Detect which cell encompasses the target text, then output its [x, y] center coordinate. 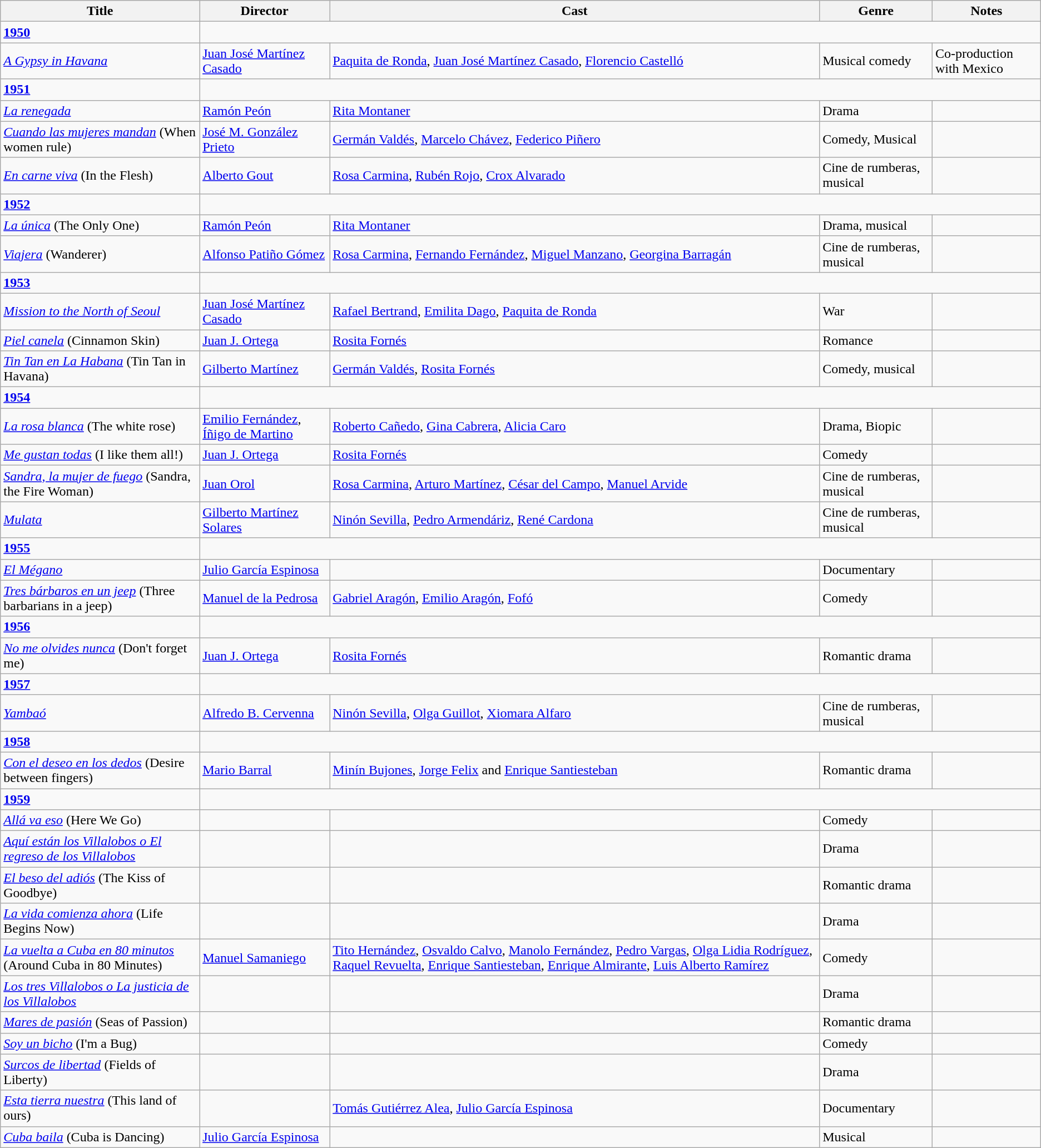
En carne viva (In the Flesh) [100, 176]
Drama, Biopic [876, 426]
La única (The Only One) [100, 225]
Soy un bicho (I'm a Bug) [100, 1043]
Roberto Cañedo, Gina Cabrera, Alicia Caro [575, 426]
Romance [876, 340]
Rosa Carmina, Arturo Martínez, César del Campo, Manuel Arvide [575, 484]
1956 [100, 627]
Piel canela (Cinnamon Skin) [100, 340]
War [876, 311]
El beso del adiós (The Kiss of Goodbye) [100, 885]
Rosa Carmina, Rubén Rojo, Crox Alvarado [575, 176]
Germán Valdés, Rosita Fornés [575, 369]
Sandra, la mujer de fuego (Sandra, the Fire Woman) [100, 484]
Esta tierra nuestra (This land of ours) [100, 1108]
La renegada [100, 111]
Gilberto Martínez Solares [265, 519]
Director [265, 11]
1959 [100, 799]
1950 [100, 32]
José M. González Prieto [265, 139]
Musical comedy [876, 61]
Tres bárbaros en un jeep (Three barbarians in a jeep) [100, 598]
Viajera (Wanderer) [100, 254]
Germán Valdés, Marcelo Chávez, Federico Piñero [575, 139]
Rosa Carmina, Fernando Fernández, Miguel Manzano, Georgina Barragán [575, 254]
Manuel de la Pedrosa [265, 598]
1952 [100, 204]
Title [100, 11]
Cast [575, 11]
Co-production with Mexico [987, 61]
Mulata [100, 519]
Me gustan todas (I like them all!) [100, 455]
Genre [876, 11]
Mario Barral [265, 770]
1953 [100, 283]
No me olvides nunca (Don't forget me) [100, 655]
Manuel Samaniego [265, 958]
1951 [100, 90]
Musical [876, 1137]
Juan Orol [265, 484]
Surcos de libertad (Fields of Liberty) [100, 1072]
Minín Bujones, Jorge Felix and Enrique Santiesteban [575, 770]
Comedy, musical [876, 369]
Allá va eso (Here We Go) [100, 820]
Ninón Sevilla, Pedro Armendáriz, René Cardona [575, 519]
Rafael Bertrand, Emilita Dago, Paquita de Ronda [575, 311]
Paquita de Ronda, Juan José Martínez Casado, Florencio Castelló [575, 61]
Aquí están los Villalobos o El regreso de los Villalobos [100, 849]
Gilberto Martínez [265, 369]
1957 [100, 684]
Tomás Gutiérrez Alea, Julio García Espinosa [575, 1108]
Alberto Gout [265, 176]
Drama, musical [876, 225]
Alfonso Patiño Gómez [265, 254]
El Mégano [100, 570]
Tin Tan en La Habana (Tin Tan in Havana) [100, 369]
Yambaó [100, 713]
Mission to the North of Seoul [100, 311]
La vida comienza ahora (Life Begins Now) [100, 921]
Emilio Fernández, Íñigo de Martino [265, 426]
Alfredo B. Cervenna [265, 713]
La vuelta a Cuba en 80 minutos (Around Cuba in 80 Minutes) [100, 958]
Notes [987, 11]
Con el deseo en los dedos (Desire between fingers) [100, 770]
Mares de pasión (Seas of Passion) [100, 1022]
Los tres Villalobos o La justicia de los Villalobos [100, 993]
1955 [100, 548]
La rosa blanca (The white rose) [100, 426]
Ninón Sevilla, Olga Guillot, Xiomara Alfaro [575, 713]
Cuando las mujeres mandan (When women rule) [100, 139]
A Gypsy in Havana [100, 61]
Gabriel Aragón, Emilio Aragón, Fofó [575, 598]
1954 [100, 398]
Cuba baila (Cuba is Dancing) [100, 1137]
1958 [100, 741]
Comedy, Musical [876, 139]
